Identify which cell holds the provided text, then report its [x, y] central coordinate. 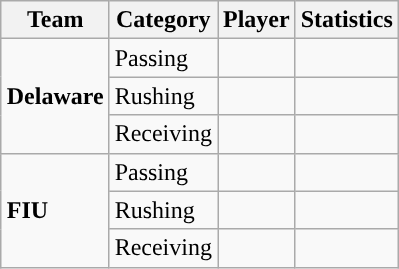
Player [257, 20]
Category [163, 20]
FIU [55, 210]
Team [55, 20]
Delaware [55, 96]
Statistics [346, 20]
